For the text-containing cell, return its midpoint in (X, Y) coordinate format. 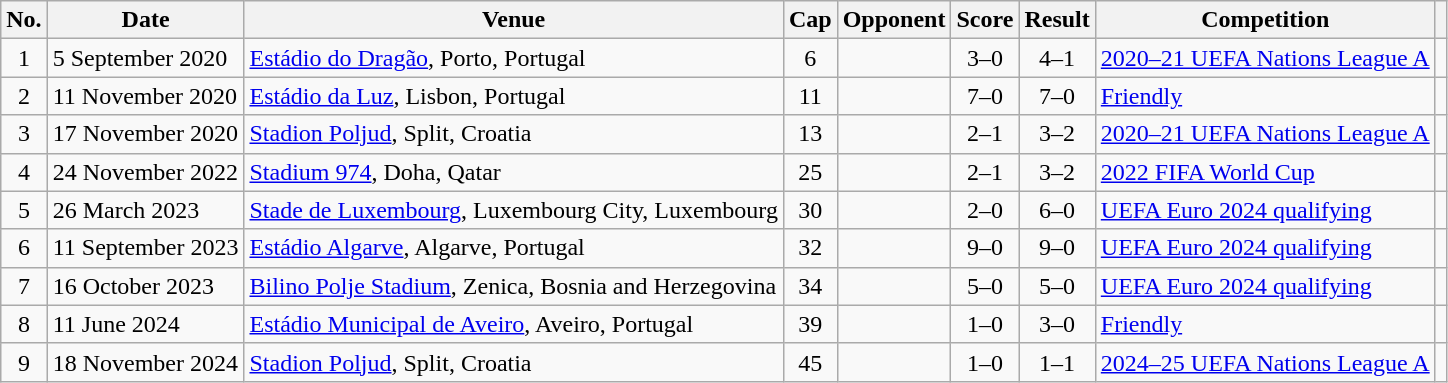
2–0 (985, 210)
Estádio da Luz, Lisbon, Portugal (514, 96)
25 (810, 172)
39 (810, 324)
Estádio do Dragão, Porto, Portugal (514, 58)
7 (24, 286)
24 November 2022 (146, 172)
No. (24, 20)
2024–25 UEFA Nations League A (1265, 362)
16 October 2023 (146, 286)
13 (810, 134)
1–1 (1057, 362)
Score (985, 20)
2 (24, 96)
Estádio Municipal de Aveiro, Aveiro, Portugal (514, 324)
2022 FIFA World Cup (1265, 172)
8 (24, 324)
Stadium 974, Doha, Qatar (514, 172)
17 November 2020 (146, 134)
6–0 (1057, 210)
4 (24, 172)
30 (810, 210)
26 March 2023 (146, 210)
5 (24, 210)
11 (810, 96)
Opponent (894, 20)
Venue (514, 20)
3 (24, 134)
9 (24, 362)
Result (1057, 20)
11 November 2020 (146, 96)
1 (24, 58)
4–1 (1057, 58)
Cap (810, 20)
34 (810, 286)
18 November 2024 (146, 362)
Stade de Luxembourg, Luxembourg City, Luxembourg (514, 210)
32 (810, 248)
5 September 2020 (146, 58)
11 September 2023 (146, 248)
Date (146, 20)
Estádio Algarve, Algarve, Portugal (514, 248)
Bilino Polje Stadium, Zenica, Bosnia and Herzegovina (514, 286)
11 June 2024 (146, 324)
Competition (1265, 20)
45 (810, 362)
